Return the [X, Y] coordinate for the center point of the cell that contains the specified text.  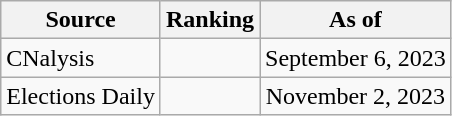
November 2, 2023 [356, 96]
CNalysis [81, 58]
As of [356, 20]
September 6, 2023 [356, 58]
Elections Daily [81, 96]
Source [81, 20]
Ranking [210, 20]
